Provide the (x, y) coordinate of the cell's center where the given text is located.  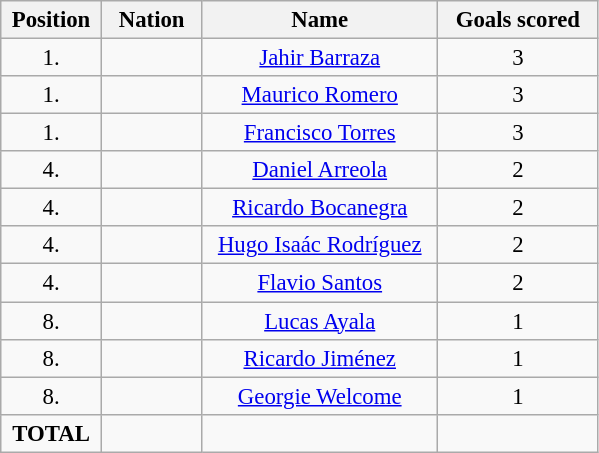
Ricardo Bocanegra (320, 208)
Ricardo Jiménez (320, 358)
Georgie Welcome (320, 396)
Daniel Arreola (320, 170)
Flavio Santos (320, 283)
Francisco Torres (320, 133)
Goals scored (518, 20)
Hugo Isaác Rodríguez (320, 245)
Maurico Romero (320, 95)
Nation (152, 20)
Name (320, 20)
TOTAL (52, 433)
Jahir Barraza (320, 58)
Lucas Ayala (320, 321)
Position (52, 20)
